Locate the cell with the specified text and output its (x, y) center coordinate. 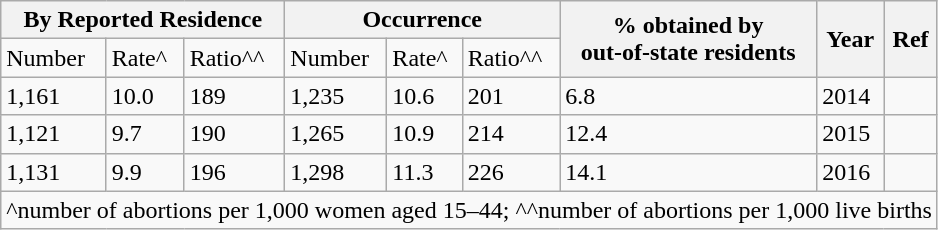
^number of abortions per 1,000 women aged 15–44; ^^number of abortions per 1,000 live births (470, 210)
2015 (850, 134)
By Reported Residence (143, 20)
Ref (911, 39)
10.9 (424, 134)
12.4 (688, 134)
10.0 (145, 96)
1,121 (54, 134)
10.6 (424, 96)
6.8 (688, 96)
11.3 (424, 172)
Year (850, 39)
226 (510, 172)
2014 (850, 96)
Occurrence (422, 20)
2016 (850, 172)
9.7 (145, 134)
1,265 (336, 134)
1,235 (336, 96)
189 (234, 96)
201 (510, 96)
14.1 (688, 172)
214 (510, 134)
% obtained byout-of-state residents (688, 39)
196 (234, 172)
190 (234, 134)
1,161 (54, 96)
9.9 (145, 172)
1,298 (336, 172)
1,131 (54, 172)
